Pinpoint the cell where the given text exists, returning its (x, y) midpoint coordinate. 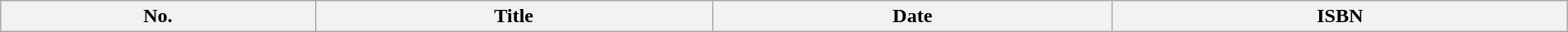
Date (912, 16)
No. (158, 16)
ISBN (1340, 16)
Title (514, 16)
